Locate the cell with the specified text and output its (x, y) center coordinate. 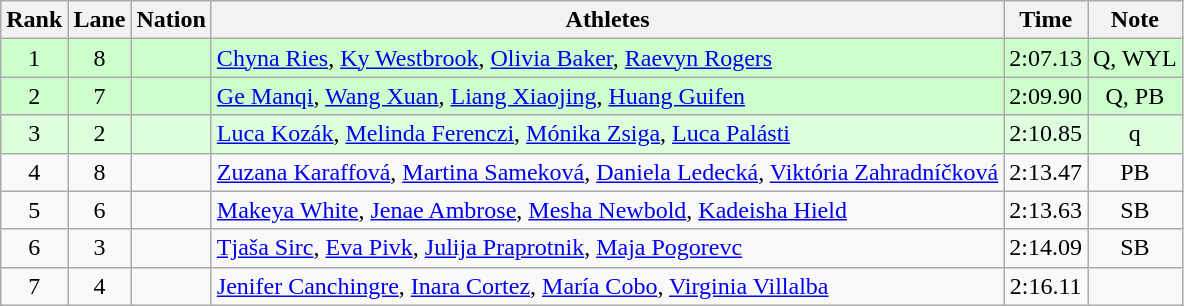
2:13.47 (1046, 172)
Jenifer Canchingre, Inara Cortez, María Cobo, Virginia Villalba (607, 286)
Note (1136, 20)
Ge Manqi, Wang Xuan, Liang Xiaojing, Huang Guifen (607, 96)
2:09.90 (1046, 96)
Rank (34, 20)
2:16.11 (1046, 286)
5 (34, 210)
q (1136, 134)
PB (1136, 172)
2:13.63 (1046, 210)
2:10.85 (1046, 134)
Q, WYL (1136, 58)
Zuzana Karaffová, Martina Sameková, Daniela Ledecká, Viktória Zahradníčková (607, 172)
1 (34, 58)
Nation (171, 20)
Athletes (607, 20)
Makeya White, Jenae Ambrose, Mesha Newbold, Kadeisha Hield (607, 210)
2:14.09 (1046, 248)
Chyna Ries, Ky Westbrook, Olivia Baker, Raevyn Rogers (607, 58)
Q, PB (1136, 96)
Time (1046, 20)
Tjaša Sirc, Eva Pivk, Julija Praprotnik, Maja Pogorevc (607, 248)
Luca Kozák, Melinda Ferenczi, Mónika Zsiga, Luca Palásti (607, 134)
2:07.13 (1046, 58)
Lane (100, 20)
